Identify which cell holds the provided text, then report its (x, y) central coordinate. 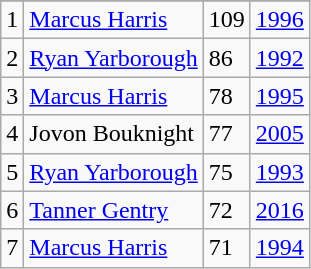
78 (226, 96)
Jovon Bouknight (114, 134)
2016 (280, 210)
2 (12, 58)
86 (226, 58)
1993 (280, 172)
72 (226, 210)
6 (12, 210)
Tanner Gentry (114, 210)
1995 (280, 96)
3 (12, 96)
109 (226, 20)
75 (226, 172)
77 (226, 134)
5 (12, 172)
2005 (280, 134)
71 (226, 248)
1 (12, 20)
4 (12, 134)
1992 (280, 58)
7 (12, 248)
1994 (280, 248)
1996 (280, 20)
